Extract the [x, y] coordinate from the center of the cell holding the provided text.  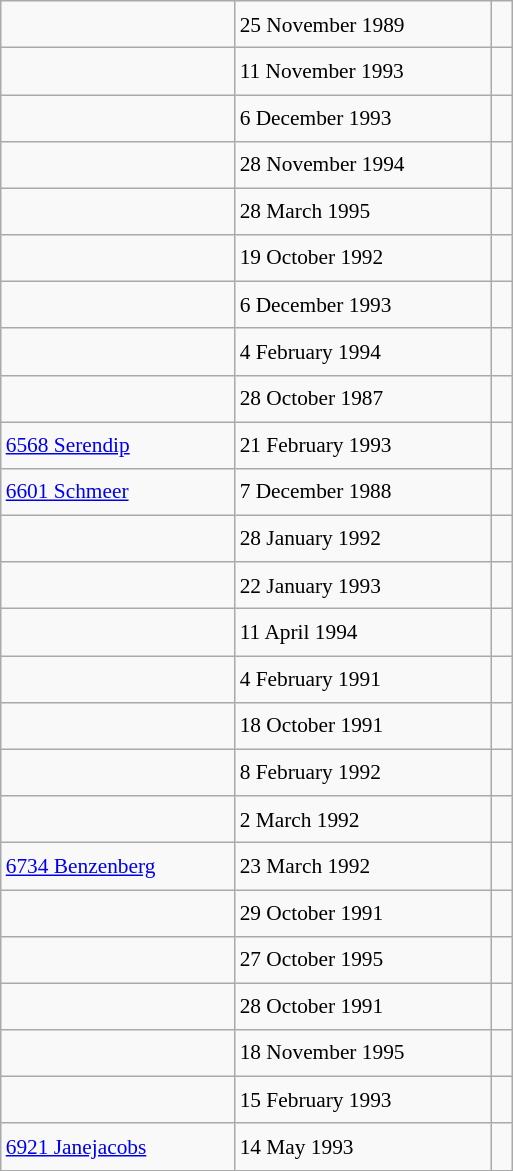
28 January 1992 [363, 538]
22 January 1993 [363, 586]
18 November 1995 [363, 1054]
11 April 1994 [363, 632]
8 February 1992 [363, 772]
11 November 1993 [363, 72]
28 November 1994 [363, 164]
19 October 1992 [363, 258]
6568 Serendip [118, 446]
2 March 1992 [363, 820]
29 October 1991 [363, 914]
25 November 1989 [363, 24]
4 February 1994 [363, 352]
28 March 1995 [363, 212]
14 May 1993 [363, 1146]
4 February 1991 [363, 680]
7 December 1988 [363, 492]
21 February 1993 [363, 446]
6921 Janejacobs [118, 1146]
23 March 1992 [363, 866]
6734 Benzenberg [118, 866]
18 October 1991 [363, 726]
15 February 1993 [363, 1100]
28 October 1991 [363, 1006]
6601 Schmeer [118, 492]
28 October 1987 [363, 398]
27 October 1995 [363, 960]
